Locate the cell with the specified text and output its (x, y) center coordinate. 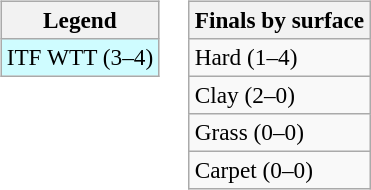
Legend (80, 20)
Finals by surface (279, 20)
Carpet (0–0) (279, 171)
ITF WTT (3–4) (80, 57)
Hard (1–4) (279, 57)
Grass (0–0) (279, 133)
Clay (2–0) (279, 95)
